Identify which cell holds the provided text, then report its [x, y] central coordinate. 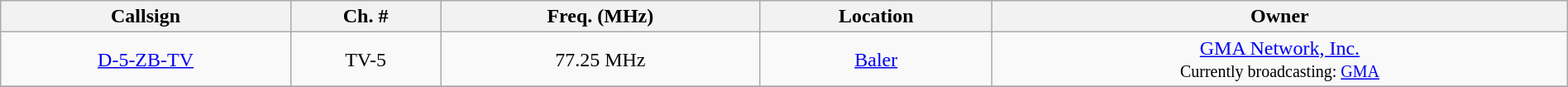
GMA Network, Inc.Currently broadcasting: GMA [1280, 60]
77.25 MHz [600, 60]
Location [877, 17]
D-5-ZB-TV [146, 60]
TV-5 [366, 60]
Ch. # [366, 17]
Freq. (MHz) [600, 17]
Callsign [146, 17]
Owner [1280, 17]
Baler [877, 60]
